Pinpoint the cell where the given text exists, returning its [x, y] midpoint coordinate. 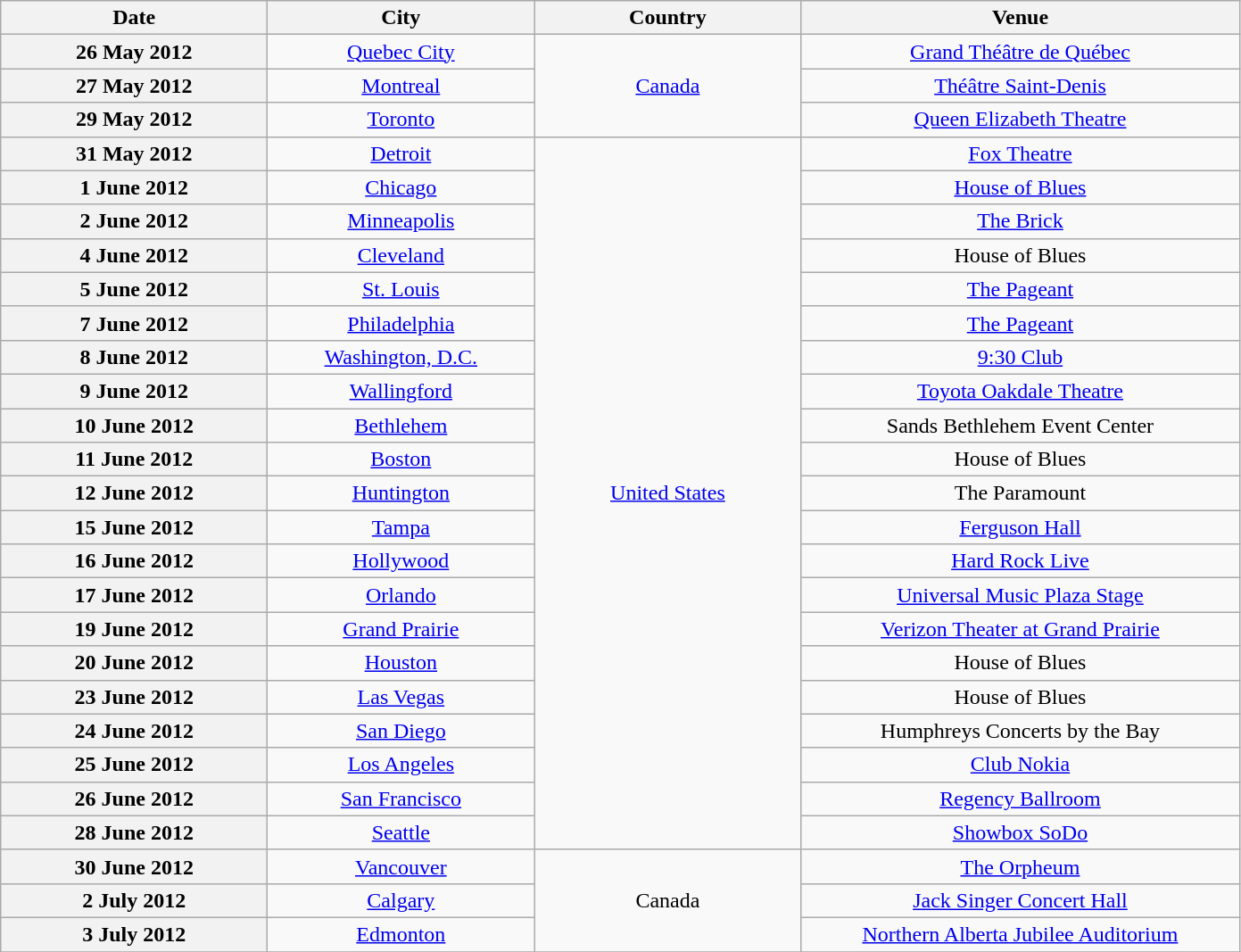
Detroit [401, 153]
Cleveland [401, 255]
Showbox SoDo [1021, 832]
24 June 2012 [134, 731]
Grand Théâtre de Québec [1021, 52]
Houston [401, 663]
Las Vegas [401, 697]
26 May 2012 [134, 52]
San Diego [401, 731]
Fox Theatre [1021, 153]
Verizon Theater at Grand Prairie [1021, 629]
29 May 2012 [134, 120]
San Francisco [401, 799]
Seattle [401, 832]
2 July 2012 [134, 900]
Venue [1021, 18]
9 June 2012 [134, 391]
Humphreys Concerts by the Bay [1021, 731]
20 June 2012 [134, 663]
St. Louis [401, 289]
30 June 2012 [134, 866]
Washington, D.C. [401, 357]
Boston [401, 459]
23 June 2012 [134, 697]
Sands Bethlehem Event Center [1021, 426]
Regency Ballroom [1021, 799]
Quebec City [401, 52]
11 June 2012 [134, 459]
The Paramount [1021, 493]
Toronto [401, 120]
9:30 Club [1021, 357]
Huntington [401, 493]
Ferguson Hall [1021, 527]
16 June 2012 [134, 561]
Universal Music Plaza Stage [1021, 595]
28 June 2012 [134, 832]
Queen Elizabeth Theatre [1021, 120]
The Orpheum [1021, 866]
Wallingford [401, 391]
Chicago [401, 187]
The Brick [1021, 221]
10 June 2012 [134, 426]
26 June 2012 [134, 799]
Tampa [401, 527]
1 June 2012 [134, 187]
4 June 2012 [134, 255]
Orlando [401, 595]
5 June 2012 [134, 289]
17 June 2012 [134, 595]
3 July 2012 [134, 934]
Bethlehem [401, 426]
Vancouver [401, 866]
27 May 2012 [134, 86]
25 June 2012 [134, 765]
31 May 2012 [134, 153]
Jack Singer Concert Hall [1021, 900]
Hard Rock Live [1021, 561]
Montreal [401, 86]
15 June 2012 [134, 527]
7 June 2012 [134, 323]
8 June 2012 [134, 357]
Date [134, 18]
Grand Prairie [401, 629]
19 June 2012 [134, 629]
12 June 2012 [134, 493]
City [401, 18]
Théâtre Saint-Denis [1021, 86]
Minneapolis [401, 221]
Club Nokia [1021, 765]
United States [667, 493]
Edmonton [401, 934]
Toyota Oakdale Theatre [1021, 391]
Philadelphia [401, 323]
Calgary [401, 900]
Hollywood [401, 561]
Northern Alberta Jubilee Auditorium [1021, 934]
2 June 2012 [134, 221]
Los Angeles [401, 765]
Country [667, 18]
